Output the (X, Y) coordinate of the center of the cell containing the given text.  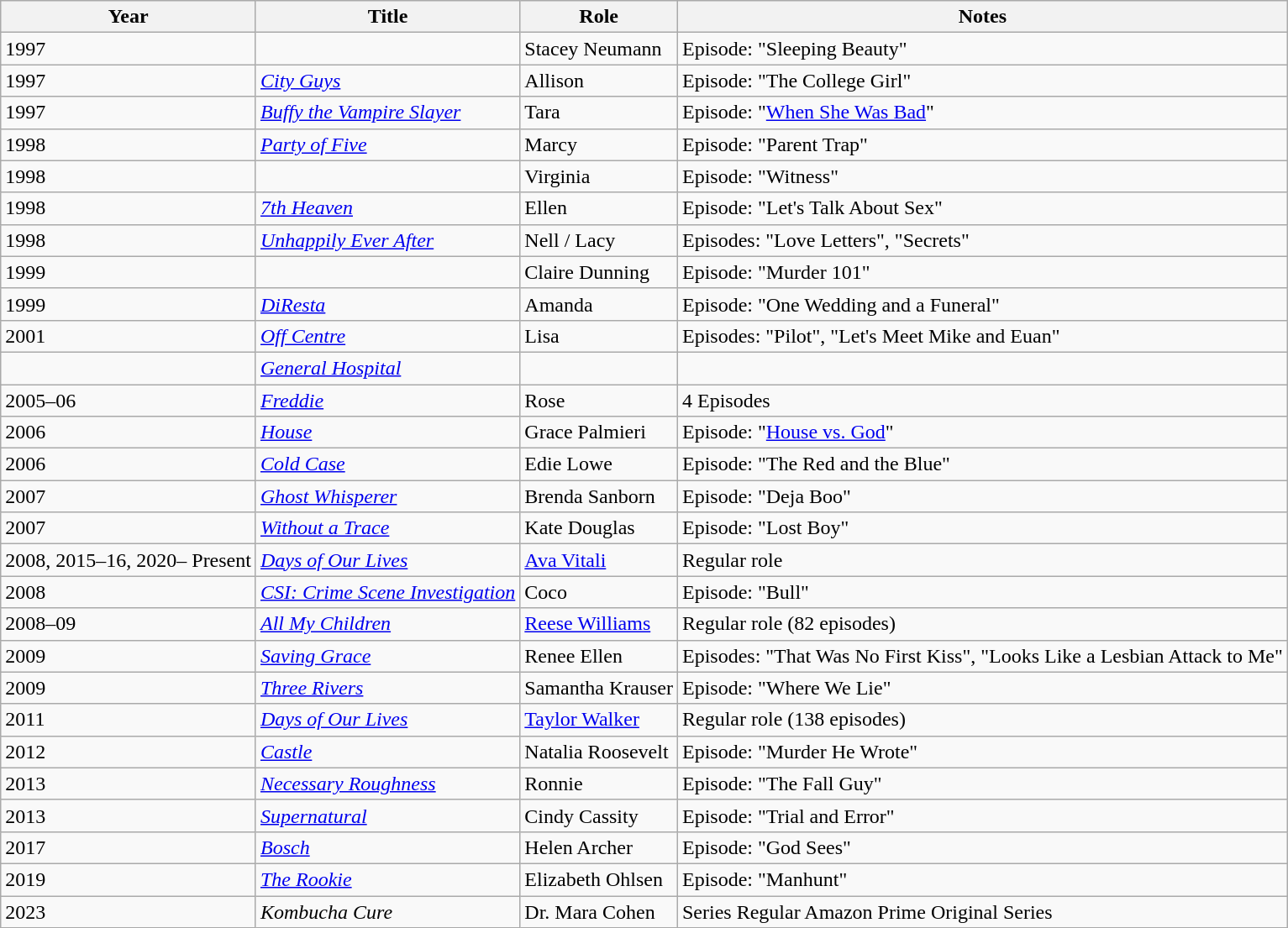
Party of Five (387, 144)
Renee Ellen (599, 656)
Grace Palmieri (599, 433)
Bosch (387, 847)
7th Heaven (387, 208)
Regular role (82 episodes) (982, 624)
Without a Trace (387, 528)
Saving Grace (387, 656)
All My Children (387, 624)
Episode: "Lost Boy" (982, 528)
Episode: "Where We Lie" (982, 688)
Helen Archer (599, 847)
Ellen (599, 208)
2001 (129, 336)
Taylor Walker (599, 720)
2023 (129, 911)
Episode: "Murder He Wrote" (982, 752)
2008–09 (129, 624)
2008 (129, 592)
2005–06 (129, 401)
Ava Vitali (599, 560)
Rose (599, 401)
Stacey Neumann (599, 49)
Notes (982, 17)
Nell / Lacy (599, 240)
Episode: "Murder 101" (982, 272)
Kombucha Cure (387, 911)
Episode: "Manhunt" (982, 879)
Episode: "Let's Talk About Sex" (982, 208)
Coco (599, 592)
Castle (387, 752)
2017 (129, 847)
2012 (129, 752)
Regular role (138 episodes) (982, 720)
Claire Dunning (599, 272)
Reese Williams (599, 624)
Ronnie (599, 784)
Episode: "The Fall Guy" (982, 784)
Allison (599, 81)
Brenda Sanborn (599, 496)
Episodes: "Pilot", "Let's Meet Mike and Euan" (982, 336)
Episode: "The Red and the Blue" (982, 464)
Episode: "Trial and Error" (982, 815)
The Rookie (387, 879)
Natalia Roosevelt (599, 752)
Elizabeth Ohlsen (599, 879)
2019 (129, 879)
Year (129, 17)
Lisa (599, 336)
Marcy (599, 144)
Freddie (387, 401)
Kate Douglas (599, 528)
Cold Case (387, 464)
Regular role (982, 560)
Supernatural (387, 815)
Cindy Cassity (599, 815)
DiResta (387, 304)
Episode: "Witness" (982, 176)
Virginia (599, 176)
2008, 2015–16, 2020– Present (129, 560)
Episode: "God Sees" (982, 847)
Episode: "Deja Boo" (982, 496)
Episode: "When She Was Bad" (982, 113)
Ghost Whisperer (387, 496)
Amanda (599, 304)
General Hospital (387, 368)
Tara (599, 113)
Buffy the Vampire Slayer (387, 113)
Episode: "Bull" (982, 592)
Unhappily Ever After (387, 240)
City Guys (387, 81)
Dr. Mara Cohen (599, 911)
Role (599, 17)
House (387, 433)
Episode: "The College Girl" (982, 81)
Off Centre (387, 336)
Series Regular Amazon Prime Original Series (982, 911)
Episode: "House vs. God" (982, 433)
Episode: "Sleeping Beauty" (982, 49)
Episodes: "That Was No First Kiss", "Looks Like a Lesbian Attack to Me" (982, 656)
Necessary Roughness (387, 784)
CSI: Crime Scene Investigation (387, 592)
Episodes: "Love Letters", "Secrets" (982, 240)
2011 (129, 720)
Three Rivers (387, 688)
Edie Lowe (599, 464)
Episode: "Parent Trap" (982, 144)
Samantha Krauser (599, 688)
Episode: "One Wedding and a Funeral" (982, 304)
Title (387, 17)
4 Episodes (982, 401)
